Find where the given text appears and provide that cell's center as [x, y] coordinate. 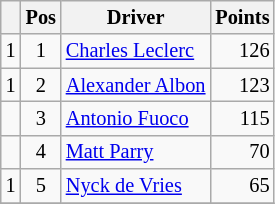
Nyck de Vries [136, 186]
70 [242, 152]
2 [41, 85]
65 [242, 186]
Alexander Albon [136, 85]
Antonio Fuoco [136, 118]
Pos [41, 17]
Charles Leclerc [136, 51]
Driver [136, 17]
Points [242, 17]
126 [242, 51]
Matt Parry [136, 152]
3 [41, 118]
123 [242, 85]
5 [41, 186]
115 [242, 118]
4 [41, 152]
